Search for the cell housing the specified text and yield its [X, Y] center coordinate. 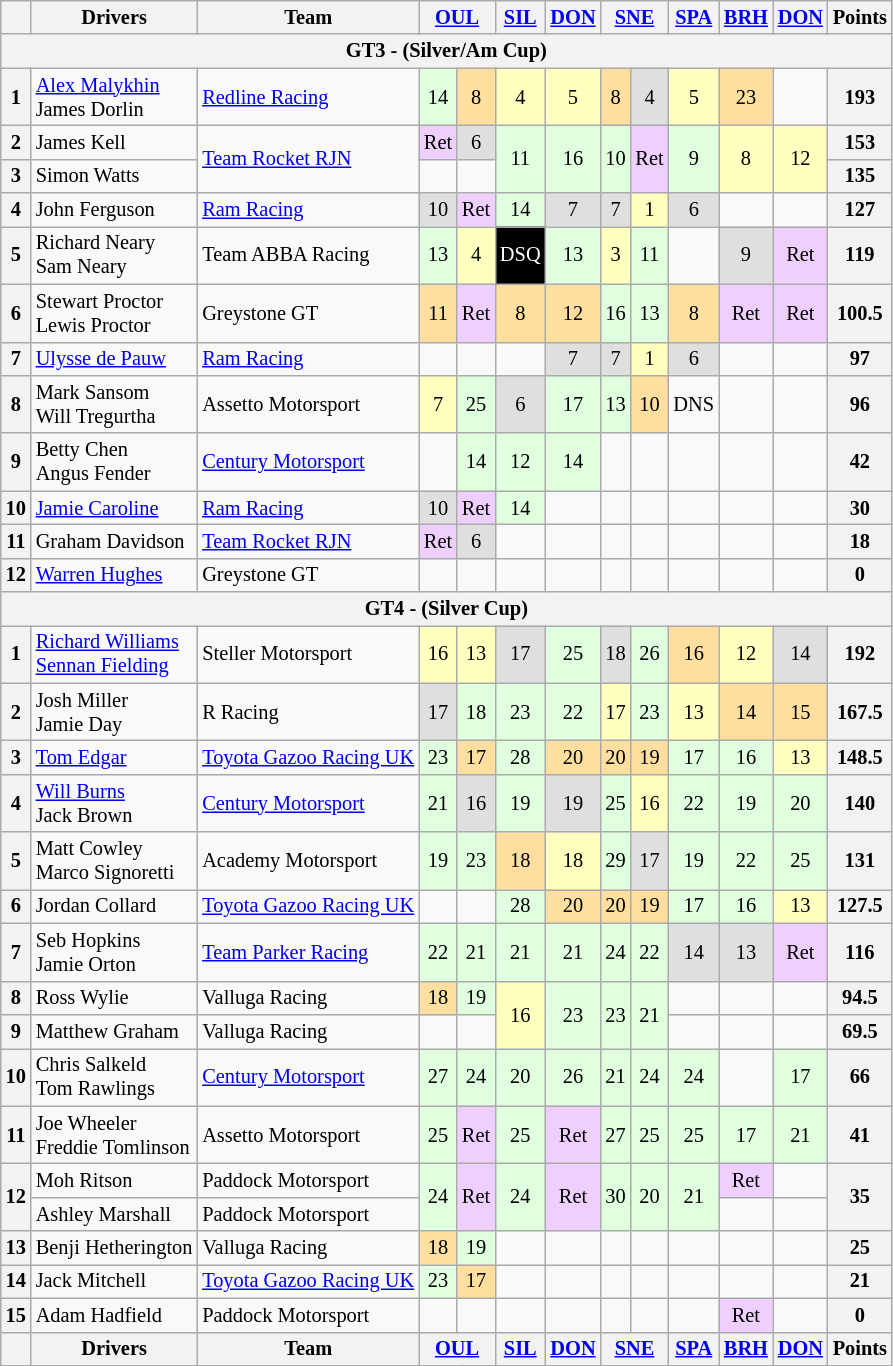
Josh Miller Jamie Day [114, 712]
193 [860, 97]
Jack Mitchell [114, 1281]
Seb Hopkins Jamie Orton [114, 952]
Warren Hughes [114, 575]
Betty Chen Angus Fender [114, 462]
Jamie Caroline [114, 508]
94.5 [860, 998]
Steller Motorsport [308, 654]
Team Parker Racing [308, 952]
167.5 [860, 712]
Adam Hadfield [114, 1315]
119 [860, 255]
41 [860, 1135]
John Ferguson [114, 210]
153 [860, 142]
148.5 [860, 757]
Benji Hetherington [114, 1248]
Graham Davidson [114, 541]
Jordan Collard [114, 906]
Alex Malykhin James Dorlin [114, 97]
Team ABBA Racing [308, 255]
Ross Wylie [114, 998]
Matt Cowley Marco Signoretti [114, 861]
96 [860, 404]
Mark Sansom Will Tregurtha [114, 404]
Redline Racing [308, 97]
Matthew Graham [114, 1031]
Chris Salkeld Tom Rawlings [114, 1077]
127 [860, 210]
97 [860, 359]
42 [860, 462]
135 [860, 176]
69.5 [860, 1031]
100.5 [860, 313]
Tom Edgar [114, 757]
James Kell [114, 142]
Richard Neary Sam Neary [114, 255]
DSQ [520, 255]
35 [860, 1196]
Richard Williams Sennan Fielding [114, 654]
DNS [694, 404]
Simon Watts [114, 176]
192 [860, 654]
66 [860, 1077]
Ulysse de Pauw [114, 359]
GT4 - (Silver Cup) [446, 609]
Will Burns Jack Brown [114, 803]
Moh Ritson [114, 1180]
140 [860, 803]
Academy Motorsport [308, 861]
29 [615, 861]
GT3 - (Silver/Am Cup) [446, 51]
Joe Wheeler Freddie Tomlinson [114, 1135]
Stewart Proctor Lewis Proctor [114, 313]
116 [860, 952]
R Racing [308, 712]
127.5 [860, 906]
Ashley Marshall [114, 1214]
131 [860, 861]
